Extract the (X, Y) coordinate from the center of the cell holding the provided text.  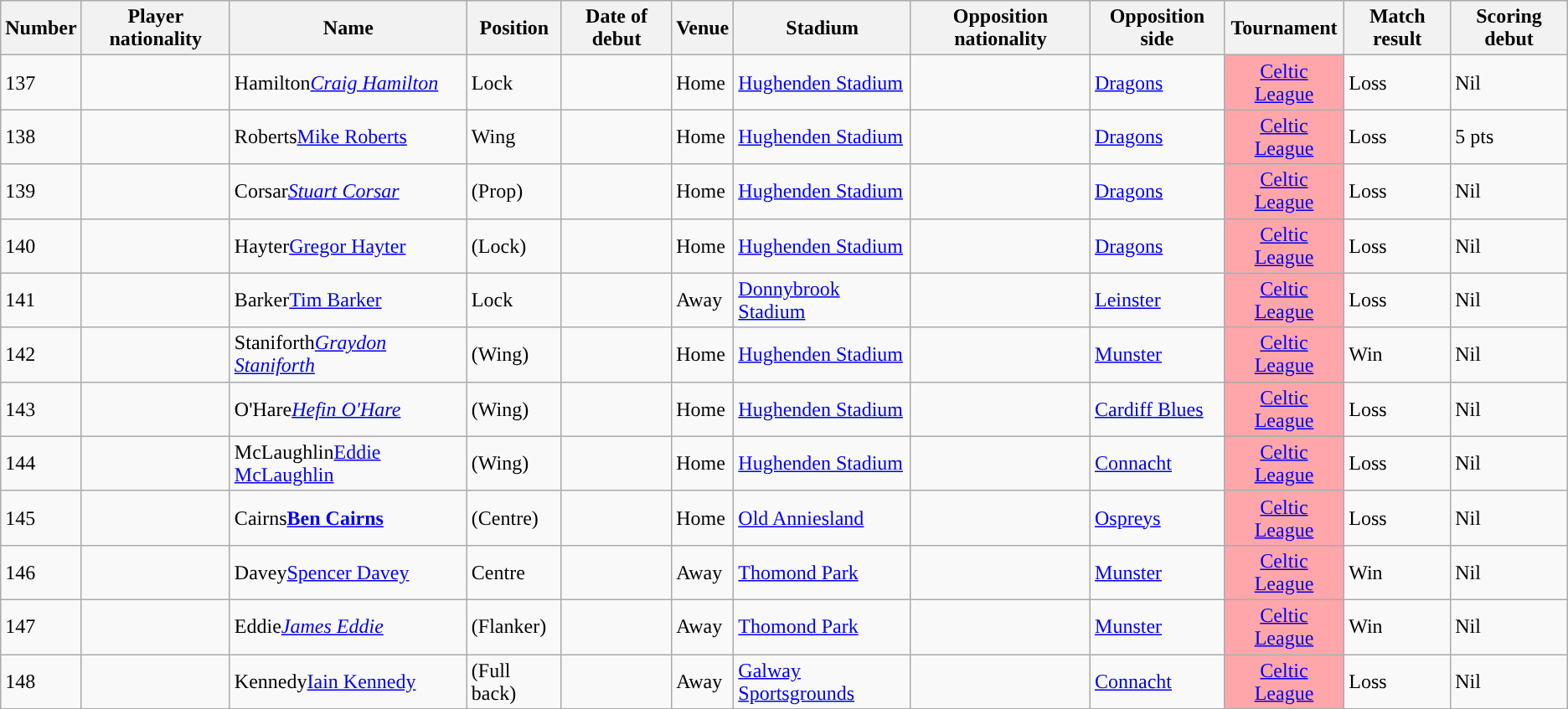
141 (41, 300)
144 (41, 464)
EddieJames Eddie (348, 626)
CairnsBen Cairns (348, 517)
Old Anniesland (823, 517)
(Prop) (514, 191)
Tournament (1283, 28)
Cardiff Blues (1158, 408)
138 (41, 137)
Name (348, 28)
Opposition nationality (1000, 28)
BarkerTim Barker (348, 300)
Venue (703, 28)
Number (41, 28)
145 (41, 517)
Opposition side (1158, 28)
Date of debut (616, 28)
Ospreys (1158, 517)
Stadium (823, 28)
Donnybrook Stadium (823, 300)
Wing (514, 137)
146 (41, 573)
(Flanker) (514, 626)
KennedyIain Kennedy (348, 681)
StaniforthGraydon Staniforth (348, 355)
McLaughlinEddie McLaughlin (348, 464)
(Full back) (514, 681)
142 (41, 355)
137 (41, 82)
HayterGregor Hayter (348, 246)
Centre (514, 573)
(Centre) (514, 517)
(Lock) (514, 246)
Player nationality (156, 28)
139 (41, 191)
DaveySpencer Davey (348, 573)
Leinster (1158, 300)
HamiltonCraig Hamilton (348, 82)
Galway Sportsgrounds (823, 681)
140 (41, 246)
5 pts (1509, 137)
Position (514, 28)
CorsarStuart Corsar (348, 191)
147 (41, 626)
Scoring debut (1509, 28)
O'HareHefin O'Hare (348, 408)
143 (41, 408)
Match result (1397, 28)
148 (41, 681)
RobertsMike Roberts (348, 137)
